Identify which cell holds the provided text, then report its (x, y) central coordinate. 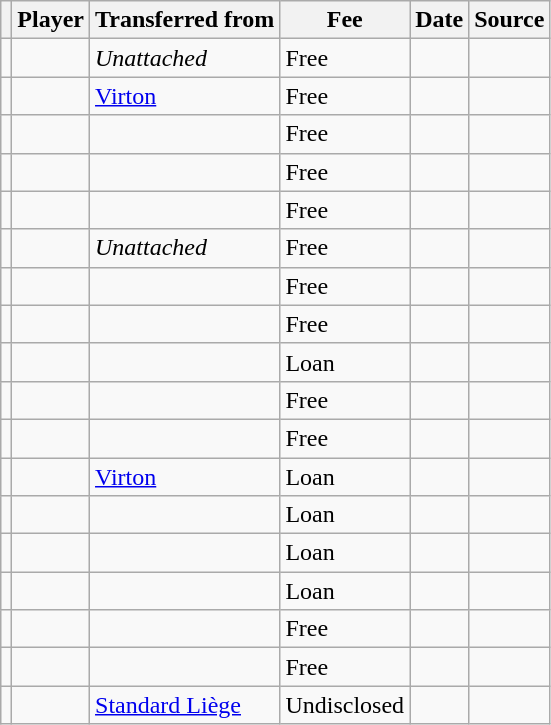
Source (510, 20)
Player (51, 20)
Transferred from (185, 20)
Undisclosed (345, 705)
Standard Liège (185, 705)
Fee (345, 20)
Date (440, 20)
